Return the (x, y) coordinate for the center point of the cell that contains the specified text.  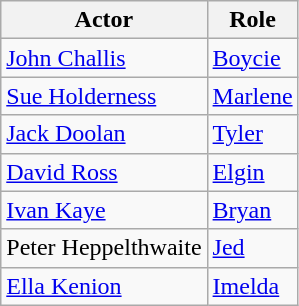
John Challis (104, 58)
Bryan (252, 210)
Jack Doolan (104, 134)
Ivan Kaye (104, 210)
David Ross (104, 172)
Elgin (252, 172)
Role (252, 20)
Actor (104, 20)
Boycie (252, 58)
Sue Holderness (104, 96)
Marlene (252, 96)
Jed (252, 248)
Peter Heppelthwaite (104, 248)
Ella Kenion (104, 286)
Imelda (252, 286)
Tyler (252, 134)
